Locate the cell with the specified text and output its (x, y) center coordinate. 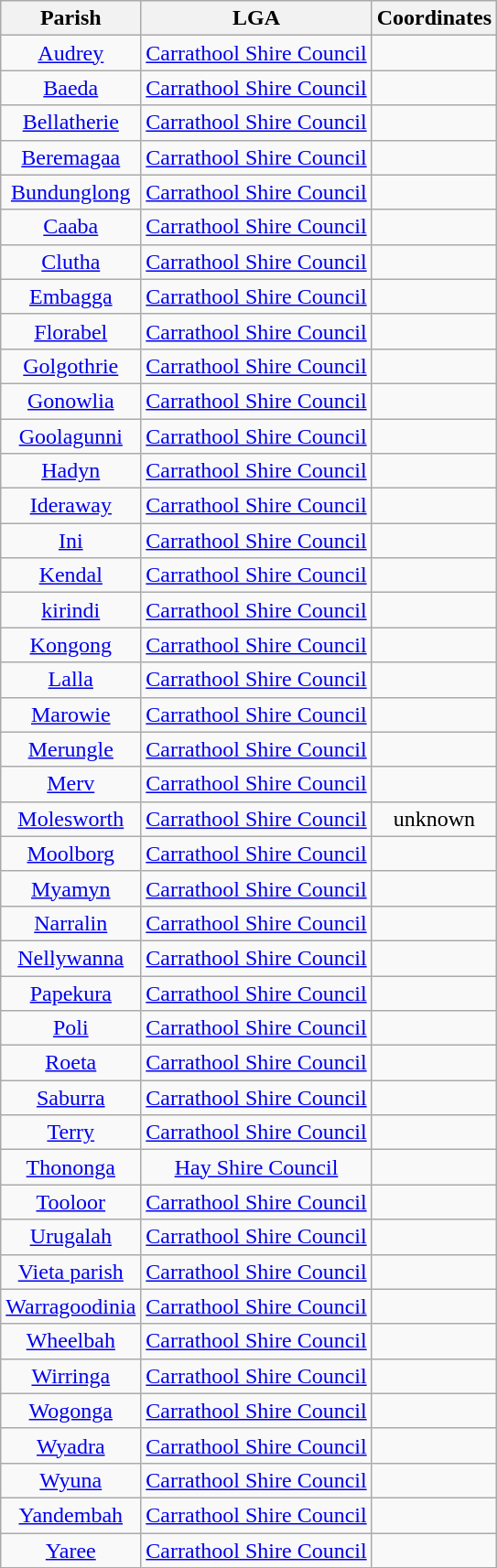
Wirringa (71, 1376)
Narralin (71, 923)
Ini (71, 541)
Urugalah (71, 1237)
Wheelbah (71, 1341)
Lalla (71, 680)
Saburra (71, 1098)
Embagga (71, 296)
Moolborg (71, 854)
Vieta parish (71, 1272)
Terry (71, 1133)
Bundunglong (71, 192)
LGA (256, 18)
Yandembah (71, 1515)
Thononga (71, 1167)
Merv (71, 784)
Gonowlia (71, 401)
Myamyn (71, 888)
Parish (71, 18)
Florabel (71, 331)
Kendal (71, 575)
Caaba (71, 227)
Beremagaa (71, 157)
Coordinates (434, 18)
Marowie (71, 714)
unknown (434, 819)
Goolagunni (71, 436)
Audrey (71, 53)
Hay Shire Council (256, 1167)
Hadyn (71, 471)
Merungle (71, 749)
Wyuna (71, 1480)
Ideraway (71, 506)
Poli (71, 1028)
Yaree (71, 1551)
Wyadra (71, 1445)
kirindi (71, 610)
Roeta (71, 1063)
Warragoodinia (71, 1306)
Bellatherie (71, 123)
Papekura (71, 993)
Wogonga (71, 1411)
Molesworth (71, 819)
Baeda (71, 88)
Golgothrie (71, 366)
Nellywanna (71, 958)
Kongong (71, 645)
Tooloor (71, 1202)
Clutha (71, 262)
